Provide the [X, Y] coordinate of the cell's center where the given text is located.  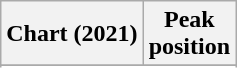
Chart (2021) [72, 34]
Peak position [189, 34]
